Scan for the cell matching the given text and deliver its (x, y) coordinate at center. 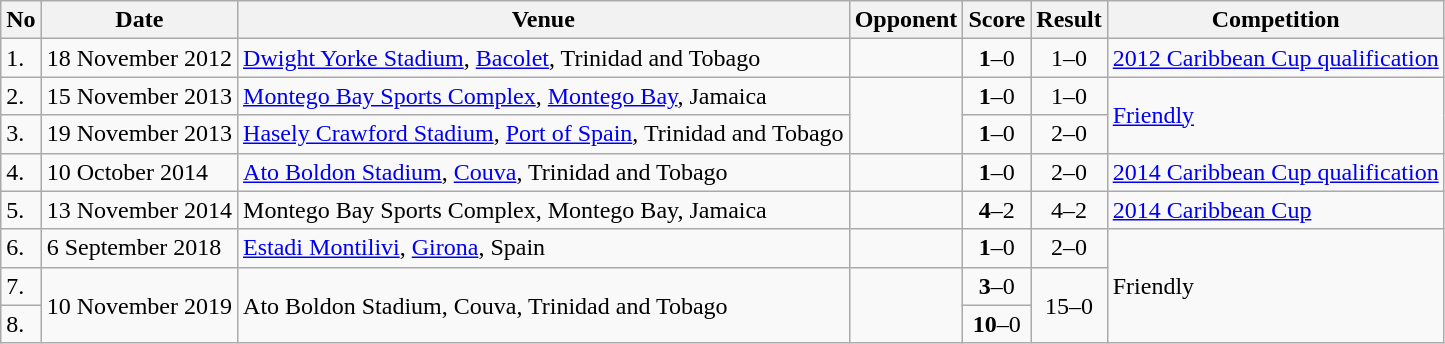
7. (21, 286)
13 November 2014 (139, 210)
Hasely Crawford Stadium, Port of Spain, Trinidad and Tobago (544, 134)
15 November 2013 (139, 96)
10 November 2019 (139, 305)
Estadi Montilivi, Girona, Spain (544, 248)
3–0 (997, 286)
6. (21, 248)
10–0 (997, 324)
No (21, 20)
19 November 2013 (139, 134)
Score (997, 20)
1. (21, 58)
Opponent (906, 20)
5. (21, 210)
10 October 2014 (139, 172)
Competition (1276, 20)
2. (21, 96)
2014 Caribbean Cup (1276, 210)
2012 Caribbean Cup qualification (1276, 58)
Result (1069, 20)
3. (21, 134)
6 September 2018 (139, 248)
4. (21, 172)
2014 Caribbean Cup qualification (1276, 172)
Date (139, 20)
15–0 (1069, 305)
Dwight Yorke Stadium, Bacolet, Trinidad and Tobago (544, 58)
Venue (544, 20)
18 November 2012 (139, 58)
8. (21, 324)
